Return the (X, Y) coordinate for the center point of the cell that contains the specified text.  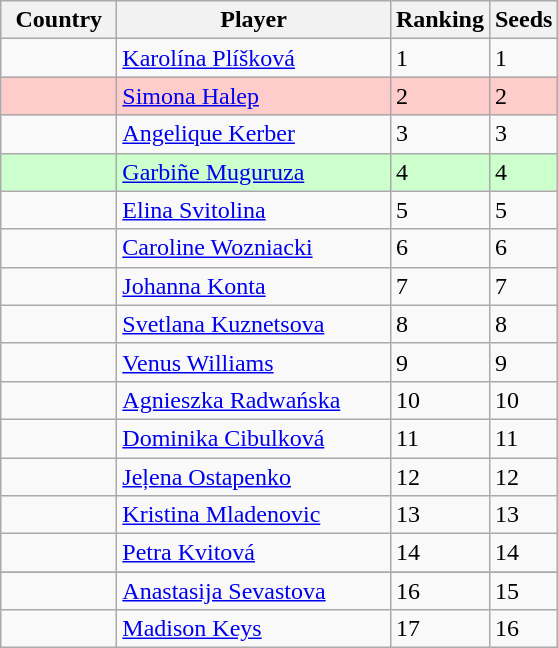
Jeļena Ostapenko (254, 477)
Anastasija Sevastova (254, 591)
Svetlana Kuznetsova (254, 324)
Angelique Kerber (254, 134)
Ranking (440, 20)
Player (254, 20)
Johanna Konta (254, 286)
Garbiñe Muguruza (254, 172)
Simona Halep (254, 96)
Karolína Plíšková (254, 58)
Kristina Mladenovic (254, 515)
Madison Keys (254, 629)
Dominika Cibulková (254, 438)
Elina Svitolina (254, 210)
Seeds (523, 20)
Agnieszka Radwańska (254, 400)
17 (440, 629)
Petra Kvitová (254, 553)
Caroline Wozniacki (254, 248)
Country (59, 20)
Venus Williams (254, 362)
15 (523, 591)
